For the text-containing cell, return its midpoint in (x, y) coordinate format. 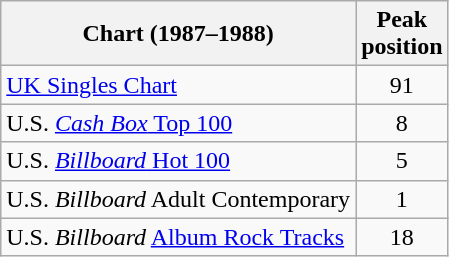
UK Singles Chart (178, 85)
1 (402, 199)
U.S. Cash Box Top 100 (178, 123)
U.S. Billboard Hot 100 (178, 161)
8 (402, 123)
5 (402, 161)
U.S. Billboard Album Rock Tracks (178, 237)
91 (402, 85)
18 (402, 237)
Chart (1987–1988) (178, 34)
U.S. Billboard Adult Contemporary (178, 199)
Peakposition (402, 34)
